Determine the (X, Y) coordinate at the center of the cell enclosing the given text.  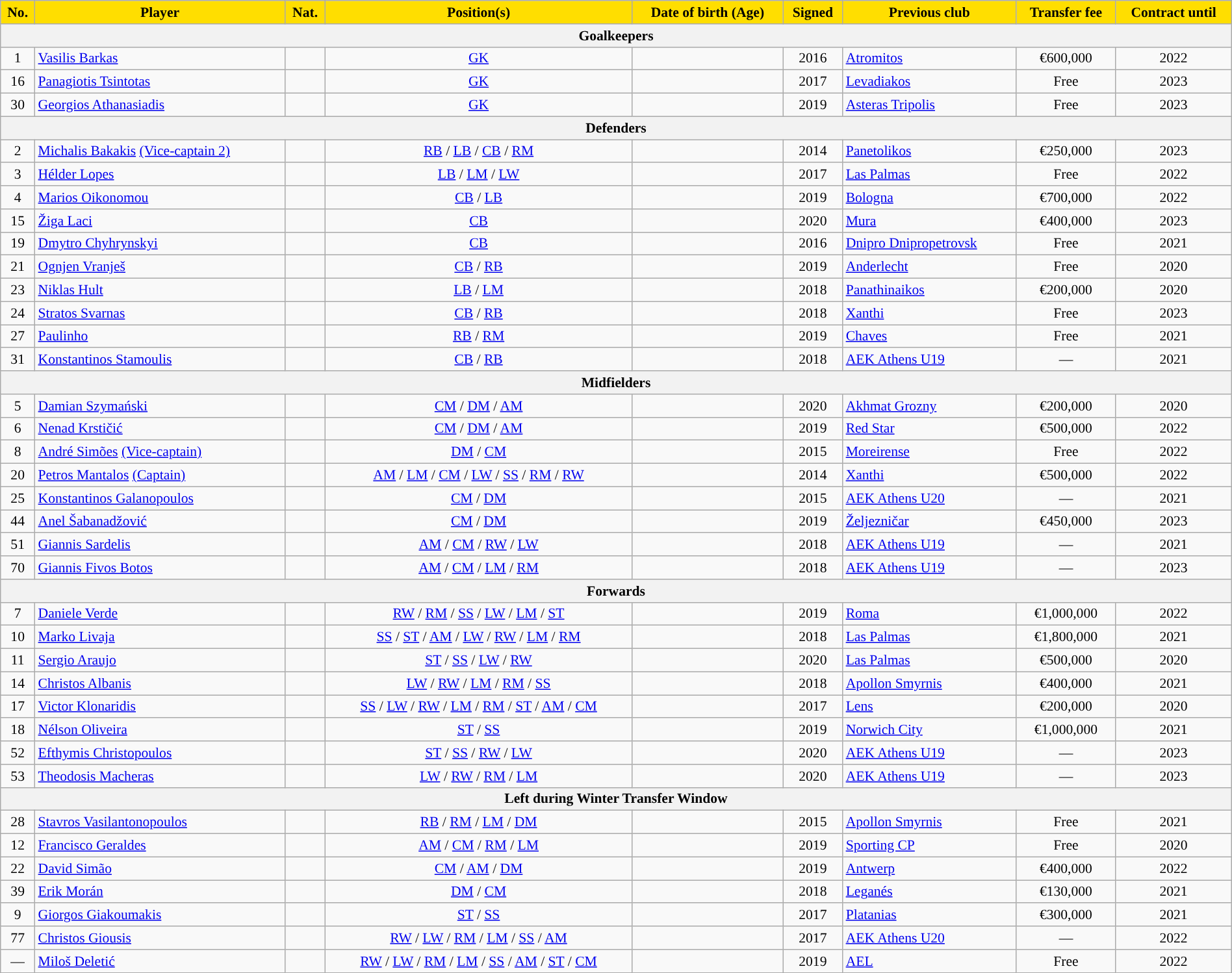
Hélder Lopes (160, 175)
21 (18, 267)
Asteras Tripolis (929, 105)
24 (18, 313)
Bologna (929, 197)
LB / LM / LW (479, 175)
Mura (929, 221)
16 (18, 82)
Goalkeepers (616, 36)
18 (18, 730)
CM / AM / DM (479, 868)
CB / LB (479, 197)
€250,000 (1066, 151)
7 (18, 614)
€130,000 (1066, 892)
Forwards (616, 591)
Daniele Verde (160, 614)
Željezničar (929, 522)
Theodosis Macheras (160, 776)
10 (18, 637)
Previous club (929, 12)
Francisco Geraldes (160, 846)
12 (18, 846)
Efthymis Christopoulos (160, 753)
AM / LM / CM / LW / SS / RM / RW (479, 475)
Roma (929, 614)
51 (18, 545)
Transfer fee (1066, 12)
Dnipro Dnipropetrovsk (929, 244)
Signed (812, 12)
25 (18, 498)
27 (18, 336)
Niklas Hult (160, 290)
31 (18, 360)
RB / LB / CB / RM (479, 151)
53 (18, 776)
RW / LW / RM / LM / SS / AM / ST / CM (479, 961)
Giannis Sardelis (160, 545)
AM / CM / LM / RM (479, 568)
Stratos Svarnas (160, 313)
30 (18, 105)
Georgios Athanasiadis (160, 105)
Date of birth (Age) (708, 12)
LW / RW / LM / RM / SS (479, 683)
Stavros Vasilantonopoulos (160, 822)
€300,000 (1066, 915)
Vasilis Barkas (160, 58)
Left during Winter Transfer Window (616, 799)
Chaves (929, 336)
Victor Klonaridis (160, 707)
Ognjen Vranješ (160, 267)
Nélson Oliveira (160, 730)
SS / ST / AM / LW / RW / LM / RM (479, 637)
Miloš Deletić (160, 961)
Žiga Laci (160, 221)
AM / CM / RW / LW (479, 545)
RB / RM / LM / DM (479, 822)
70 (18, 568)
ST / SS / RW / LW (479, 753)
Red Star (929, 429)
LB / LM (479, 290)
ST / SS / LW / RW (479, 661)
Defenders (616, 128)
€600,000 (1066, 58)
14 (18, 683)
Anderlecht (929, 267)
AM / CM / RM / LM (479, 846)
23 (18, 290)
Atromitos (929, 58)
44 (18, 522)
€450,000 (1066, 522)
Erik Morán (160, 892)
No. (18, 12)
Norwich City (929, 730)
6 (18, 429)
Position(s) (479, 12)
Lens (929, 707)
Sergio Araujo (160, 661)
20 (18, 475)
AEL (929, 961)
Sporting CP (929, 846)
LW / RW / RM / LM (479, 776)
Player (160, 12)
RW / RM / SS / LW / LM / ST (479, 614)
39 (18, 892)
Nat. (305, 12)
Marko Livaja (160, 637)
Marios Oikonomou (160, 197)
9 (18, 915)
Levadiakos (929, 82)
Damian Szymański (160, 406)
Nenad Krstičić (160, 429)
Paulinho (160, 336)
1 (18, 58)
Panathinaikos (929, 290)
77 (18, 938)
André Simões (Vice-captain) (160, 452)
Panetolikos (929, 151)
Leganés (929, 892)
Konstantinos Galanopoulos (160, 498)
5 (18, 406)
Michalis Bakakis (Vice-captain 2) (160, 151)
Anel Šabanadžović (160, 522)
4 (18, 197)
SS / LW / RW / LM / RM / ST / AM / CM (479, 707)
17 (18, 707)
RW / LW / RM / LM / SS / AM (479, 938)
€700,000 (1066, 197)
3 (18, 175)
Petros Mantalos (Captain) (160, 475)
Antwerp (929, 868)
Giorgos Giakoumakis (160, 915)
David Simão (160, 868)
28 (18, 822)
Konstantinos Stamoulis (160, 360)
Christos Albanis (160, 683)
Contract until (1174, 12)
Moreirense (929, 452)
€1,800,000 (1066, 637)
19 (18, 244)
22 (18, 868)
Midfielders (616, 383)
Platanias (929, 915)
RB / RM (479, 336)
52 (18, 753)
Giannis Fivos Botos (160, 568)
15 (18, 221)
Christos Giousis (160, 938)
11 (18, 661)
8 (18, 452)
Dmytro Chyhrynskyi (160, 244)
Panagiotis Tsintotas (160, 82)
2 (18, 151)
Akhmat Grozny (929, 406)
